Locate the cell with the specified text and output its [x, y] center coordinate. 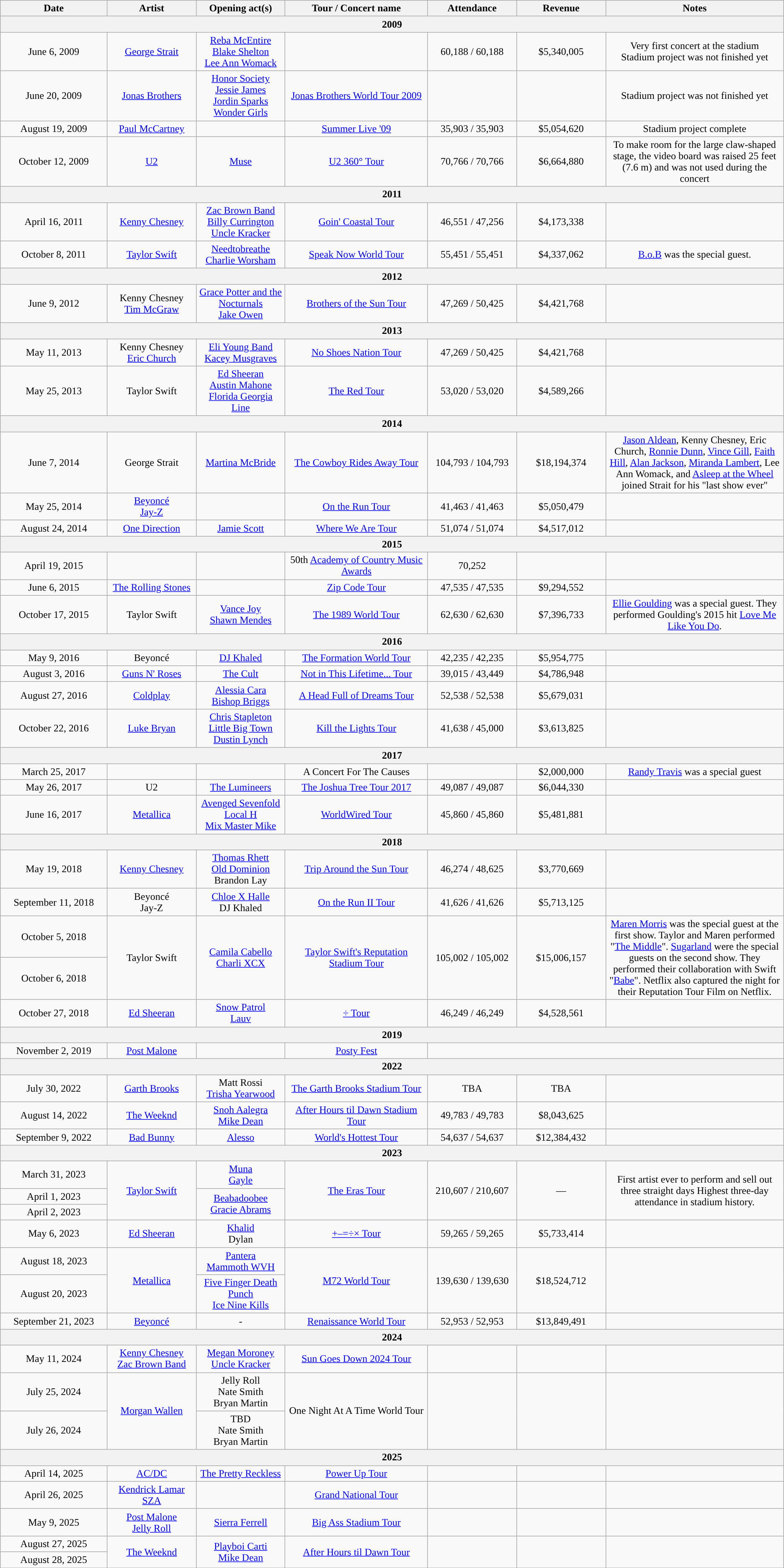
Honor SocietyJessie JamesJordin SparksWonder Girls [240, 96]
$8,043,625 [561, 1115]
$4,337,062 [561, 255]
2022 [392, 1067]
47,535 / 47,535 [472, 587]
Attendance [472, 8]
41,626 / 41,626 [472, 902]
The Cowboy Rides Away Tour [356, 462]
$3,613,825 [561, 728]
August 24, 2014 [54, 528]
October 17, 2015 [54, 615]
Jamie Scott [240, 528]
139,630 / 139,630 [472, 1280]
2024 [392, 1337]
- [240, 1321]
Sun Goes Down 2024 Tour [356, 1359]
$5,679,031 [561, 695]
August 14, 2022 [54, 1115]
70,766 / 70,766 [472, 162]
Big Ass Stadium Tour [356, 1522]
2009 [392, 24]
210,607 / 210,607 [472, 1191]
July 26, 2024 [54, 1430]
Summer Live '09 [356, 129]
53,020 / 53,020 [472, 391]
Garth Brooks [152, 1088]
46,274 / 48,625 [472, 869]
2018 [392, 842]
$3,770,669 [561, 869]
May 25, 2014 [54, 507]
$5,481,881 [561, 815]
$5,954,775 [561, 658]
42,235 / 42,235 [472, 658]
October 5, 2018 [54, 937]
June 9, 2012 [54, 303]
Brothers of the Sun Tour [356, 303]
May 25, 2013 [54, 391]
Not in This Lifetime... Tour [356, 674]
35,903 / 35,903 [472, 129]
— [561, 1191]
Coldplay [152, 695]
Date [54, 8]
After Hours til Dawn Tour [356, 1552]
$18,194,374 [561, 462]
Alessia CaraBishop Briggs [240, 695]
November 2, 2019 [54, 1051]
Post Malone [152, 1051]
62,630 / 62,630 [472, 615]
$7,396,733 [561, 615]
52,538 / 52,538 [472, 695]
August 19, 2009 [54, 129]
41,463 / 41,463 [472, 507]
August 27, 2025 [54, 1544]
October 27, 2018 [54, 1013]
The Lumineers [240, 788]
2015 [392, 544]
First artist ever to perform and sell out three straight days Highest three-day attendance in stadium history. [694, 1191]
Playboi CartiMike Dean [240, 1552]
After Hours til Dawn Stadium Tour [356, 1115]
September 9, 2022 [54, 1137]
Snoh AalegraMike Dean [240, 1115]
September 11, 2018 [54, 902]
$13,849,491 [561, 1321]
June 20, 2009 [54, 96]
Kill the Lights Tour [356, 728]
M72 World Tour [356, 1280]
April 1, 2023 [54, 1196]
DJ Khaled [240, 658]
On the Run II Tour [356, 902]
$5,050,479 [561, 507]
Zip Code Tour [356, 587]
50th Academy of Country Music Awards [356, 566]
May 9, 2016 [54, 658]
June 16, 2017 [54, 815]
Morgan Wallen [152, 1411]
Post MaloneJelly Roll [152, 1522]
Matt RossiTrisha Yearwood [240, 1088]
55,451 / 55,451 [472, 255]
BeabadoobeeGracie Abrams [240, 1204]
Sierra Ferrell [240, 1522]
April 26, 2025 [54, 1495]
Notes [694, 8]
August 18, 2023 [54, 1261]
Very first concert at the stadiumStadium project was not finished yet [694, 52]
Chris StapletonLittle Big TownDustin Lynch [240, 728]
Stadium project was not finished yet [694, 96]
Alesso [240, 1137]
April 19, 2015 [54, 566]
Opening act(s) [240, 8]
April 14, 2025 [54, 1473]
+–=÷× Tour [356, 1234]
October 12, 2009 [54, 162]
Bad Bunny [152, 1137]
August 27, 2016 [54, 695]
$2,000,000 [561, 771]
45,860 / 45,860 [472, 815]
Trip Around the Sun Tour [356, 869]
$9,294,552 [561, 587]
Randy Travis was a special guest [694, 771]
59,265 / 59,265 [472, 1234]
105,002 / 105,002 [472, 958]
2019 [392, 1035]
Power Up Tour [356, 1473]
$12,384,432 [561, 1137]
May 11, 2024 [54, 1359]
April 2, 2023 [54, 1212]
MunaGayle [240, 1175]
The Rolling Stones [152, 587]
August 20, 2023 [54, 1294]
May 11, 2013 [54, 352]
Guns N' Roses [152, 674]
Kenny ChesneyTim McGraw [152, 303]
$5,054,620 [561, 129]
Five Finger Death PunchIce Nine Kills [240, 1294]
WorldWired Tour [356, 815]
The Cult [240, 674]
TBDNate SmithBryan Martin [240, 1430]
World's Hottest Tour [356, 1137]
70,252 [472, 566]
Reba McEntireBlake SheltonLee Ann Womack [240, 52]
July 30, 2022 [54, 1088]
Where We Are Tour [356, 528]
Kendrick LamarSZA [152, 1495]
Vance JoyShawn Mendes [240, 615]
To make room for the large claw-shaped stage, the video board was raised 25 feet (7.6 m) and was not used during the concert [694, 162]
2023 [392, 1153]
U2 360° Tour [356, 162]
Martina McBride [240, 462]
÷ Tour [356, 1013]
$4,589,266 [561, 391]
June 6, 2015 [54, 587]
October 22, 2016 [54, 728]
2011 [392, 194]
The Garth Brooks Stadium Tour [356, 1088]
2014 [392, 424]
60,188 / 60,188 [472, 52]
Kenny ChesneyZac Brown Band [152, 1359]
One Direction [152, 528]
2025 [392, 1457]
April 16, 2011 [54, 222]
Luke Bryan [152, 728]
2017 [392, 755]
$4,517,012 [561, 528]
A Concert For The Causes [356, 771]
49,783 / 49,783 [472, 1115]
Renaissance World Tour [356, 1321]
The Formation World Tour [356, 658]
Jonas Brothers [152, 96]
NeedtobreatheCharlie Worsham [240, 255]
May 6, 2023 [54, 1234]
Ed SheeranAustin MahoneFlorida Georgia Line [240, 391]
The Pretty Reckless [240, 1473]
$4,528,561 [561, 1013]
46,249 / 46,249 [472, 1013]
March 25, 2017 [54, 771]
$5,340,005 [561, 52]
2013 [392, 331]
$6,664,880 [561, 162]
May 26, 2017 [54, 788]
41,638 / 45,000 [472, 728]
The Eras Tour [356, 1191]
$18,524,712 [561, 1280]
$5,733,414 [561, 1234]
B.o.B was the special guest. [694, 255]
On the Run Tour [356, 507]
The Joshua Tree Tour 2017 [356, 788]
May 9, 2025 [54, 1522]
Taylor Swift's Reputation Stadium Tour [356, 958]
June 7, 2014 [54, 462]
A Head Full of Dreams Tour [356, 695]
Goin' Coastal Tour [356, 222]
Muse [240, 162]
Grace Potter and the NocturnalsJake Owen [240, 303]
Revenue [561, 8]
Artist [152, 8]
No Shoes Nation Tour [356, 352]
Paul McCartney [152, 129]
51,074 / 51,074 [472, 528]
54,637 / 54,637 [472, 1137]
Snow PatrolLauv [240, 1013]
Avenged SevenfoldLocal HMix Master Mike [240, 815]
The 1989 World Tour [356, 615]
Stadium project complete [694, 129]
June 6, 2009 [54, 52]
August 3, 2016 [54, 674]
2016 [392, 642]
Jonas Brothers World Tour 2009 [356, 96]
September 21, 2023 [54, 1321]
Jelly RollNate SmithBryan Martin [240, 1392]
Camila CabelloCharli XCX [240, 958]
104,793 / 104,793 [472, 462]
One Night At A Time World Tour [356, 1411]
August 28, 2025 [54, 1560]
Grand National Tour [356, 1495]
October 6, 2018 [54, 979]
KhalidDylan [240, 1234]
Kenny ChesneyEric Church [152, 352]
46,551 / 47,256 [472, 222]
39,015 / 43,449 [472, 674]
2012 [392, 276]
$4,173,338 [561, 222]
Speak Now World Tour [356, 255]
Thomas RhettOld DominionBrandon Lay [240, 869]
$15,006,157 [561, 958]
52,953 / 52,953 [472, 1321]
Megan MoroneyUncle Kracker [240, 1359]
Chloe X HalleDJ Khaled [240, 902]
May 19, 2018 [54, 869]
Posty Fest [356, 1051]
AC/DC [152, 1473]
49,087 / 49,087 [472, 788]
October 8, 2011 [54, 255]
$4,786,948 [561, 674]
Tour / Concert name [356, 8]
Zac Brown BandBilly CurringtonUncle Kracker [240, 222]
$5,713,125 [561, 902]
PanteraMammoth WVH [240, 1261]
Ellie Goulding was a special guest. They performed Goulding's 2015 hit Love Me Like You Do. [694, 615]
July 25, 2024 [54, 1392]
Eli Young BandKacey Musgraves [240, 352]
$6,044,330 [561, 788]
March 31, 2023 [54, 1175]
The Red Tour [356, 391]
